Provide the [X, Y] coordinate of the cell's center where the given text is located.  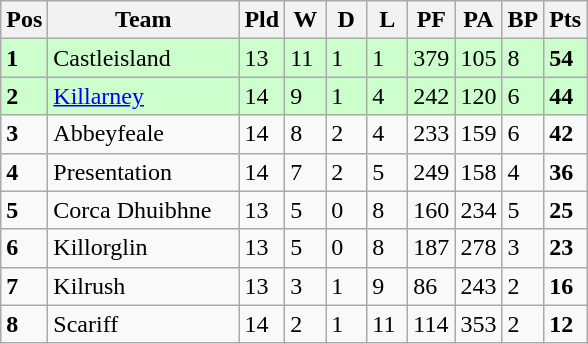
379 [432, 58]
Abbeyfeale [144, 134]
Killorglin [144, 248]
Kilrush [144, 286]
114 [432, 324]
Killarney [144, 96]
158 [478, 172]
16 [566, 286]
233 [432, 134]
D [346, 20]
Castleisland [144, 58]
159 [478, 134]
353 [478, 324]
PA [478, 20]
Scariff [144, 324]
12 [566, 324]
86 [432, 286]
42 [566, 134]
105 [478, 58]
BP [523, 20]
W [306, 20]
Presentation [144, 172]
L [388, 20]
Corca Dhuibhne [144, 210]
242 [432, 96]
249 [432, 172]
44 [566, 96]
278 [478, 248]
Pts [566, 20]
160 [432, 210]
PF [432, 20]
Pld [262, 20]
Pos [24, 20]
25 [566, 210]
54 [566, 58]
Team [144, 20]
243 [478, 286]
36 [566, 172]
234 [478, 210]
23 [566, 248]
187 [432, 248]
120 [478, 96]
